Search for the cell housing the specified text and yield its (x, y) center coordinate. 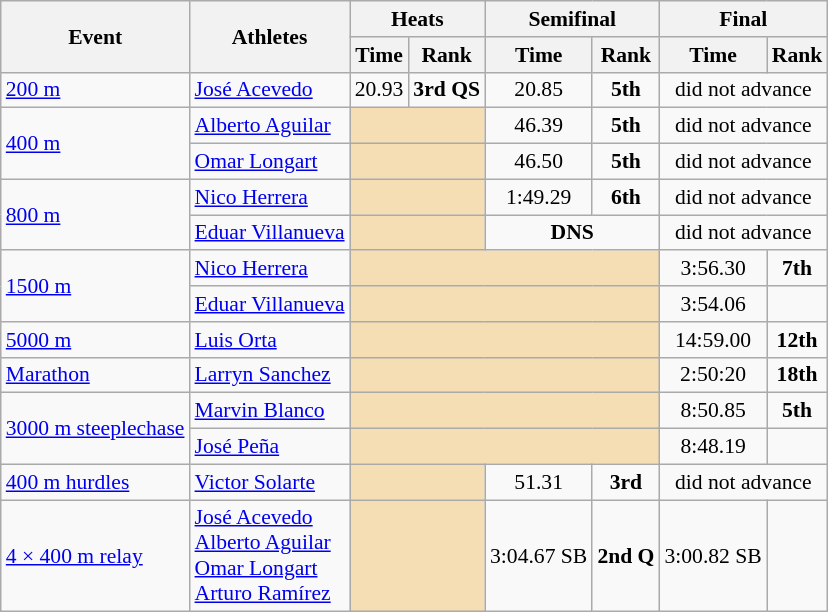
Luis Orta (270, 340)
3rd (626, 482)
2:50:20 (712, 375)
3rd QS (446, 90)
12th (798, 340)
7th (798, 269)
5000 m (96, 340)
Athletes (270, 36)
Victor Solarte (270, 482)
3:04.67 SB (538, 556)
2nd Q (626, 556)
8:48.19 (712, 447)
Semifinal (572, 19)
Event (96, 36)
DNS (572, 233)
José AcevedoAlberto AguilarOmar LongartArturo Ramírez (270, 556)
José Peña (270, 447)
6th (626, 197)
8:50.85 (712, 411)
14:59.00 (712, 340)
400 m hurdles (96, 482)
Larryn Sanchez (270, 375)
Heats (418, 19)
51.31 (538, 482)
1500 m (96, 286)
Alberto Aguilar (270, 126)
4 × 400 m relay (96, 556)
Final (743, 19)
20.85 (538, 90)
800 m (96, 214)
20.93 (380, 90)
46.50 (538, 162)
Marathon (96, 375)
3000 m steeplechase (96, 428)
46.39 (538, 126)
3:56.30 (712, 269)
José Acevedo (270, 90)
Marvin Blanco (270, 411)
400 m (96, 144)
18th (798, 375)
3:54.06 (712, 304)
1:49.29 (538, 197)
200 m (96, 90)
Omar Longart (270, 162)
3:00.82 SB (712, 556)
